Determine the [x, y] coordinate at the center of the cell enclosing the given text.  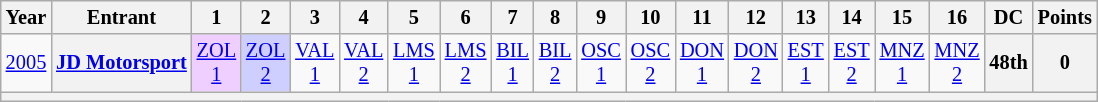
3 [314, 17]
JD Motorsport [121, 63]
16 [958, 17]
BIL1 [512, 63]
LMS2 [466, 63]
EST1 [806, 63]
10 [650, 17]
DC [1009, 17]
5 [414, 17]
2 [266, 17]
14 [852, 17]
Entrant [121, 17]
48th [1009, 63]
VAL1 [314, 63]
MNZ1 [902, 63]
Points [1065, 17]
LMS1 [414, 63]
Year [26, 17]
EST2 [852, 63]
VAL2 [364, 63]
MNZ2 [958, 63]
9 [600, 17]
BIL2 [556, 63]
15 [902, 17]
7 [512, 17]
ZOL1 [216, 63]
0 [1065, 63]
DON1 [702, 63]
1 [216, 17]
11 [702, 17]
OSC2 [650, 63]
OSC1 [600, 63]
ZOL2 [266, 63]
DON2 [756, 63]
2005 [26, 63]
6 [466, 17]
8 [556, 17]
4 [364, 17]
13 [806, 17]
12 [756, 17]
